Return (X, Y) of the center of cell containing provided text 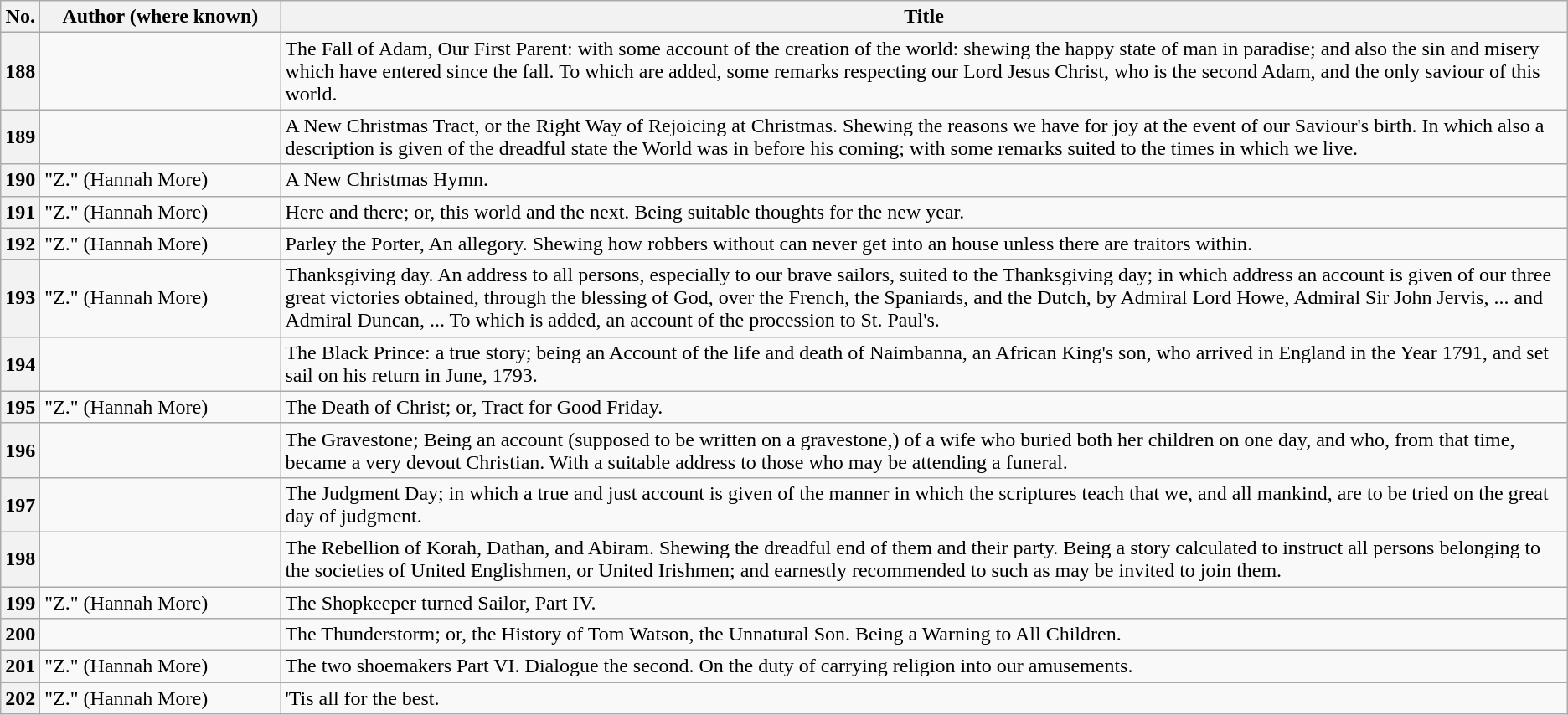
Title (924, 17)
Author (where known) (161, 17)
192 (20, 244)
191 (20, 212)
189 (20, 137)
200 (20, 635)
193 (20, 298)
The Shopkeeper turned Sailor, Part IV. (924, 602)
198 (20, 559)
196 (20, 450)
A New Christmas Hymn. (924, 180)
194 (20, 363)
195 (20, 407)
The Death of Christ; or, Tract for Good Friday. (924, 407)
Parley the Porter, An allegory. Shewing how robbers without can never get into an house unless there are traitors within. (924, 244)
201 (20, 666)
Here and there; or, this world and the next. Being suitable thoughts for the new year. (924, 212)
The two shoemakers Part VI. Dialogue the second. On the duty of carrying religion into our amusements. (924, 666)
'Tis all for the best. (924, 698)
No. (20, 17)
197 (20, 504)
188 (20, 71)
190 (20, 180)
199 (20, 602)
202 (20, 698)
The Thunderstorm; or, the History of Tom Watson, the Unnatural Son. Being a Warning to All Children. (924, 635)
